Return (X, Y) of the center of cell containing provided text 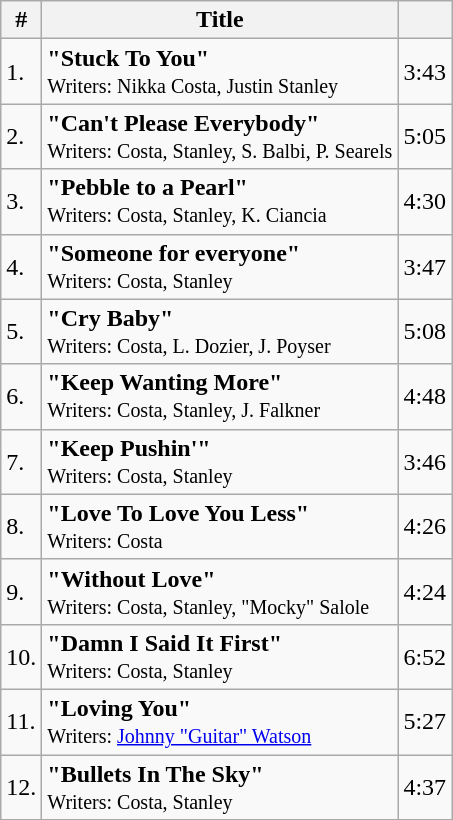
7. (22, 462)
2. (22, 136)
# (22, 20)
3:46 (425, 462)
4:24 (425, 592)
4:48 (425, 396)
"Pebble to a Pearl" Writers: Costa, Stanley, K. Ciancia (220, 202)
"Someone for everyone" Writers: Costa, Stanley (220, 266)
6:52 (425, 656)
"Damn I Said It First" Writers: Costa, Stanley (220, 656)
"Can't Please Everybody" Writers: Costa, Stanley, S. Balbi, P. Searels (220, 136)
6. (22, 396)
"Keep Pushin'" Writers: Costa, Stanley (220, 462)
4. (22, 266)
Title (220, 20)
3:43 (425, 72)
5. (22, 332)
12. (22, 786)
1. (22, 72)
5:27 (425, 722)
5:08 (425, 332)
"Bullets In The Sky" Writers: Costa, Stanley (220, 786)
"Without Love" Writers: Costa, Stanley, "Mocky" Salole (220, 592)
3:47 (425, 266)
"Stuck To You" Writers: Nikka Costa, Justin Stanley (220, 72)
"Keep Wanting More" Writers: Costa, Stanley, J. Falkner (220, 396)
4:37 (425, 786)
8. (22, 526)
"Loving You" Writers: Johnny "Guitar" Watson (220, 722)
"Cry Baby" Writers: Costa, L. Dozier, J. Poyser (220, 332)
5:05 (425, 136)
10. (22, 656)
4:26 (425, 526)
"Love To Love You Less" Writers: Costa (220, 526)
4:30 (425, 202)
3. (22, 202)
9. (22, 592)
11. (22, 722)
